Locate the cell with the specified text and output its [X, Y] center coordinate. 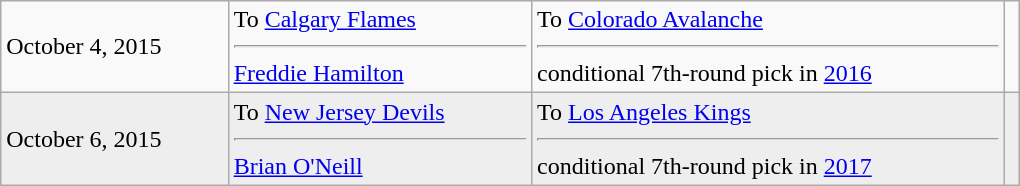
October 4, 2015 [114, 47]
To Los Angeles Kings conditional 7th-round pick in 2017 [768, 139]
To Calgary Flames Freddie Hamilton [380, 47]
To New Jersey Devils Brian O'Neill [380, 139]
October 6, 2015 [114, 139]
To Colorado Avalanche conditional 7th-round pick in 2016 [768, 47]
